Locate the cell with the specified text and output its (X, Y) center coordinate. 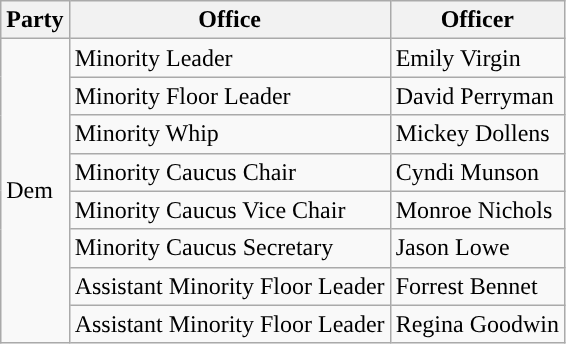
Mickey Dollens (477, 134)
Minority Floor Leader (230, 96)
Cyndi Munson (477, 172)
Minority Caucus Vice Chair (230, 210)
Officer (477, 20)
Party (35, 20)
David Perryman (477, 96)
Dem (35, 191)
Minority Whip (230, 134)
Minority Caucus Chair (230, 172)
Minority Caucus Secretary (230, 248)
Minority Leader (230, 58)
Jason Lowe (477, 248)
Regina Goodwin (477, 324)
Forrest Bennet (477, 286)
Office (230, 20)
Monroe Nichols (477, 210)
Emily Virgin (477, 58)
